Extract the (x, y) coordinate from the center of the cell holding the provided text.  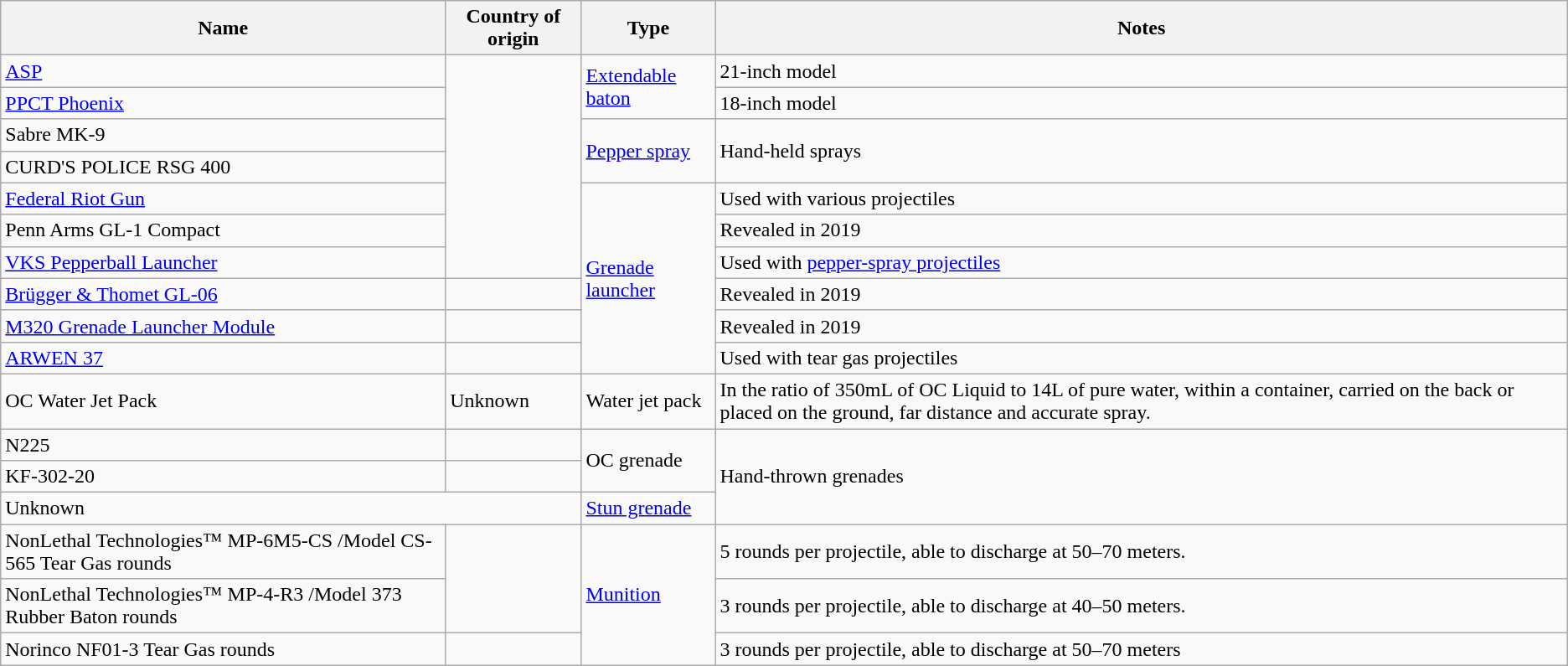
3 rounds per projectile, able to discharge at 50–70 meters (1141, 649)
N225 (223, 445)
ARWEN 37 (223, 358)
5 rounds per projectile, able to discharge at 50–70 meters. (1141, 551)
VKS Pepperball Launcher (223, 262)
Pepper spray (648, 151)
Name (223, 28)
Grenade launcher (648, 278)
Brügger & Thomet GL-06 (223, 294)
18-inch model (1141, 103)
Norinco NF01-3 Tear Gas rounds (223, 649)
KF-302-20 (223, 477)
Hand-thrown grenades (1141, 477)
NonLethal Technologies™ MP-4-R3 /Model 373 Rubber Baton rounds (223, 607)
CURD'S POLICE RSG 400 (223, 167)
Used with pepper-spray projectiles (1141, 262)
Stun grenade (648, 509)
Federal Riot Gun (223, 199)
OC Water Jet Pack (223, 400)
3 rounds per projectile, able to discharge at 40–50 meters. (1141, 607)
Extendable baton (648, 87)
NonLethal Technologies™ MP-6M5-CS /Model CS-565 Tear Gas rounds (223, 551)
21-inch model (1141, 71)
Type (648, 28)
PPCT Phoenix (223, 103)
ASP (223, 71)
Sabre MK-9 (223, 135)
Notes (1141, 28)
Hand-held sprays (1141, 151)
Used with tear gas projectiles (1141, 358)
Munition (648, 595)
OC grenade (648, 461)
M320 Grenade Launcher Module (223, 326)
Penn Arms GL-1 Compact (223, 230)
Country of origin (513, 28)
Used with various projectiles (1141, 199)
Water jet pack (648, 400)
